Extract the (x, y) coordinate from the center of the cell holding the provided text.  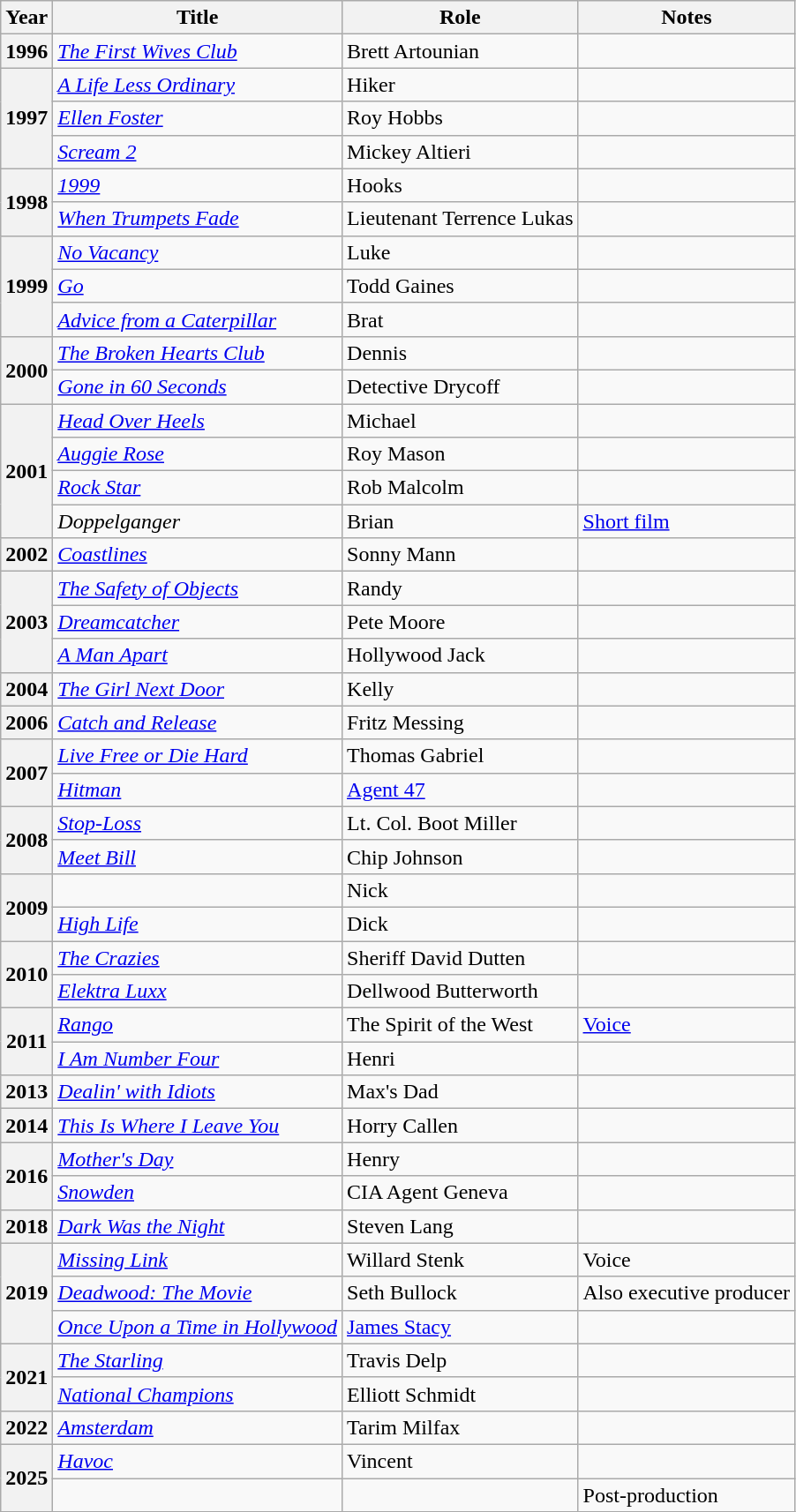
National Champions (198, 1394)
Fritz Messing (461, 722)
Dick (461, 924)
The Safety of Objects (198, 588)
2001 (26, 471)
Elektra Luxx (198, 992)
2003 (26, 622)
2006 (26, 722)
2011 (26, 1042)
Pete Moore (461, 622)
2000 (26, 370)
Sonny Mann (461, 555)
A Life Less Ordinary (198, 85)
Coastlines (198, 555)
Advice from a Caterpillar (198, 319)
Horry Callen (461, 1126)
Chip Johnson (461, 857)
Luke (461, 252)
Seth Bullock (461, 1293)
Dreamcatcher (198, 622)
2022 (26, 1427)
No Vacancy (198, 252)
The Broken Hearts Club (198, 353)
1998 (26, 202)
Live Free or Die Hard (198, 756)
The Girl Next Door (198, 689)
Notes (687, 18)
Missing Link (198, 1260)
Brett Artounian (461, 51)
2004 (26, 689)
1996 (26, 51)
Year (26, 18)
Meet Bill (198, 857)
Henry (461, 1159)
Scream 2 (198, 152)
2014 (26, 1126)
2016 (26, 1176)
Lieutenant Terrence Lukas (461, 219)
When Trumpets Fade (198, 219)
2009 (26, 907)
Ellen Foster (198, 118)
Gone in 60 Seconds (198, 386)
Vincent (461, 1461)
Role (461, 18)
2010 (26, 974)
I Am Number Four (198, 1059)
The Starling (198, 1360)
Hollywood Jack (461, 655)
Rango (198, 1025)
Dark Was the Night (198, 1226)
Todd Gaines (461, 286)
2007 (26, 773)
Hooks (461, 185)
Lt. Col. Boot Miller (461, 823)
Detective Drycoff (461, 386)
Havoc (198, 1461)
Doppelganger (198, 521)
CIA Agent Geneva (461, 1193)
High Life (198, 924)
Post-production (687, 1495)
Rob Malcolm (461, 488)
Brian (461, 521)
Roy Hobbs (461, 118)
Max's Dad (461, 1092)
Short film (687, 521)
Dennis (461, 353)
Nick (461, 890)
2025 (26, 1478)
Amsterdam (198, 1427)
Rock Star (198, 488)
Hitman (198, 790)
Agent 47 (461, 790)
The Crazies (198, 957)
Steven Lang (461, 1226)
Catch and Release (198, 722)
A Man Apart (198, 655)
Brat (461, 319)
Tarim Milfax (461, 1427)
2002 (26, 555)
Stop-Loss (198, 823)
Dellwood Butterworth (461, 992)
Head Over Heels (198, 421)
Thomas Gabriel (461, 756)
Mother's Day (198, 1159)
Go (198, 286)
2018 (26, 1226)
James Stacy (461, 1327)
The First Wives Club (198, 51)
Elliott Schmidt (461, 1394)
2013 (26, 1092)
Willard Stenk (461, 1260)
Once Upon a Time in Hollywood (198, 1327)
The Spirit of the West (461, 1025)
2019 (26, 1293)
2008 (26, 840)
Snowden (198, 1193)
Michael (461, 421)
This Is Where I Leave You (198, 1126)
Travis Delp (461, 1360)
Title (198, 18)
Also executive producer (687, 1293)
Henri (461, 1059)
Mickey Altieri (461, 152)
Hiker (461, 85)
2021 (26, 1377)
Kelly (461, 689)
Deadwood: The Movie (198, 1293)
Sheriff David Dutten (461, 957)
Randy (461, 588)
Roy Mason (461, 454)
Dealin' with Idiots (198, 1092)
Auggie Rose (198, 454)
1997 (26, 118)
